Locate the cell with the specified text and output its [X, Y] center coordinate. 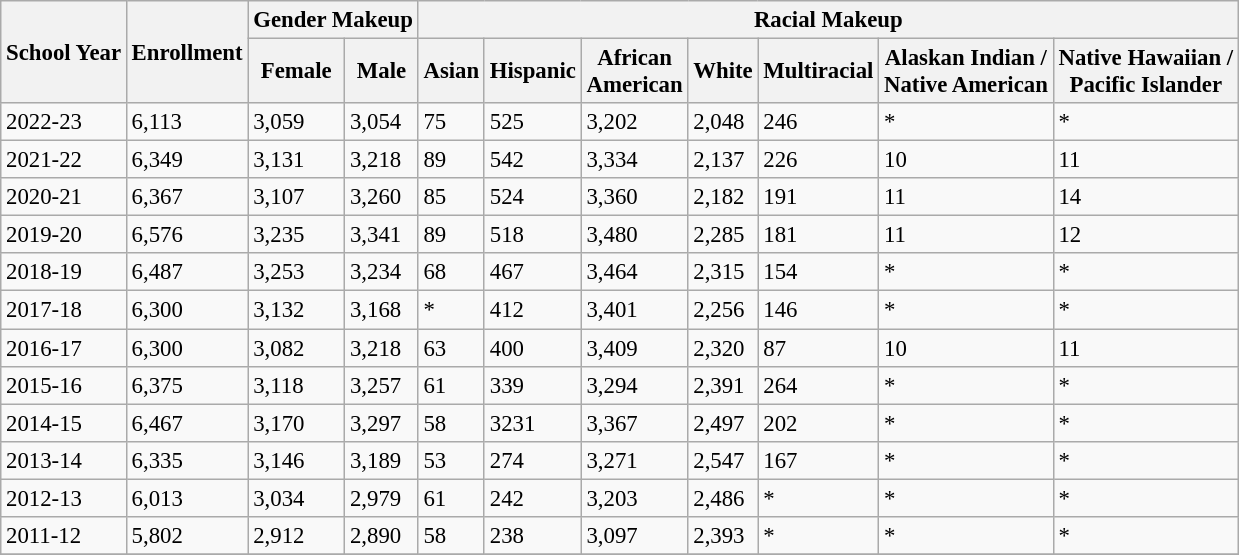
6,576 [187, 235]
3,360 [634, 197]
Enrollment [187, 52]
3,107 [296, 197]
3,234 [382, 273]
274 [532, 460]
3,054 [382, 122]
2,182 [723, 197]
3231 [532, 423]
3,409 [634, 348]
202 [818, 423]
2,048 [723, 122]
2,137 [723, 160]
2011-12 [64, 536]
2,979 [382, 498]
6,367 [187, 197]
Female [296, 72]
2,547 [723, 460]
3,168 [382, 310]
3,146 [296, 460]
6,113 [187, 122]
3,253 [296, 273]
3,203 [634, 498]
2017-18 [64, 310]
87 [818, 348]
3,034 [296, 498]
3,294 [634, 385]
2,486 [723, 498]
518 [532, 235]
Male [382, 72]
3,082 [296, 348]
Racial Makeup [828, 20]
2020-21 [64, 197]
2012-13 [64, 498]
238 [532, 536]
154 [818, 273]
12 [1146, 235]
6,349 [187, 160]
226 [818, 160]
242 [532, 498]
Multiracial [818, 72]
14 [1146, 197]
3,464 [634, 273]
2,256 [723, 310]
2,285 [723, 235]
3,401 [634, 310]
2014-15 [64, 423]
5,802 [187, 536]
3,189 [382, 460]
3,480 [634, 235]
264 [818, 385]
75 [451, 122]
2,315 [723, 273]
2022-23 [64, 122]
339 [532, 385]
2016-17 [64, 348]
3,297 [382, 423]
6,013 [187, 498]
146 [818, 310]
2015-16 [64, 385]
63 [451, 348]
2,320 [723, 348]
2,890 [382, 536]
85 [451, 197]
524 [532, 197]
3,059 [296, 122]
542 [532, 160]
467 [532, 273]
3,257 [382, 385]
2,393 [723, 536]
Hispanic [532, 72]
3,260 [382, 197]
3,334 [634, 160]
Asian [451, 72]
167 [818, 460]
2,497 [723, 423]
White [723, 72]
3,341 [382, 235]
246 [818, 122]
3,367 [634, 423]
African American [634, 72]
3,271 [634, 460]
6,335 [187, 460]
2,912 [296, 536]
2021-22 [64, 160]
400 [532, 348]
Native Hawaiian / Pacific Islander [1146, 72]
191 [818, 197]
2013-14 [64, 460]
2019-20 [64, 235]
3,131 [296, 160]
School Year [64, 52]
3,132 [296, 310]
3,235 [296, 235]
181 [818, 235]
2,391 [723, 385]
68 [451, 273]
6,467 [187, 423]
3,118 [296, 385]
6,375 [187, 385]
3,170 [296, 423]
2018-19 [64, 273]
Alaskan Indian / Native American [966, 72]
Gender Makeup [333, 20]
6,487 [187, 273]
525 [532, 122]
53 [451, 460]
412 [532, 310]
3,202 [634, 122]
3,097 [634, 536]
